For the text-containing cell, return its midpoint in (x, y) coordinate format. 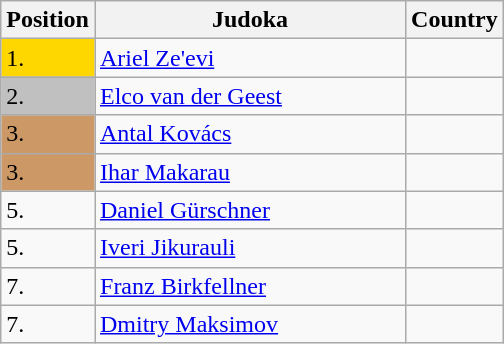
Ihar Makarau (250, 172)
1. (48, 58)
2. (48, 96)
Position (48, 20)
Antal Kovács (250, 134)
Judoka (250, 20)
Franz Birkfellner (250, 286)
Dmitry Maksimov (250, 324)
Iveri Jikurauli (250, 248)
Country (455, 20)
Daniel Gürschner (250, 210)
Ariel Ze'evi (250, 58)
Elco van der Geest (250, 96)
